Pinpoint the cell where the given text exists, returning its [x, y] midpoint coordinate. 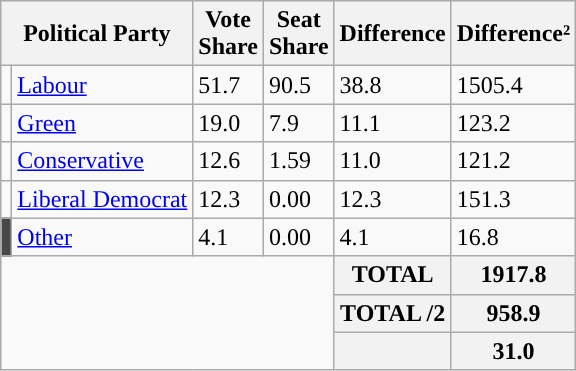
31.0 [513, 351]
90.5 [298, 85]
TOTAL /2 [392, 313]
151.3 [513, 199]
12.6 [228, 161]
51.7 [228, 85]
11.1 [392, 123]
1917.8 [513, 275]
19.0 [228, 123]
38.8 [392, 85]
1.59 [298, 161]
958.9 [513, 313]
Conservative [102, 161]
TOTAL [392, 275]
Political Party [97, 34]
7.9 [298, 123]
123.2 [513, 123]
Labour [102, 85]
SeatShare [298, 34]
Liberal Democrat [102, 199]
Difference² [513, 34]
11.0 [392, 161]
1505.4 [513, 85]
121.2 [513, 161]
Other [102, 237]
VoteShare [228, 34]
16.8 [513, 237]
Difference [392, 34]
Green [102, 123]
